Identify which cell holds the provided text, then report its (X, Y) central coordinate. 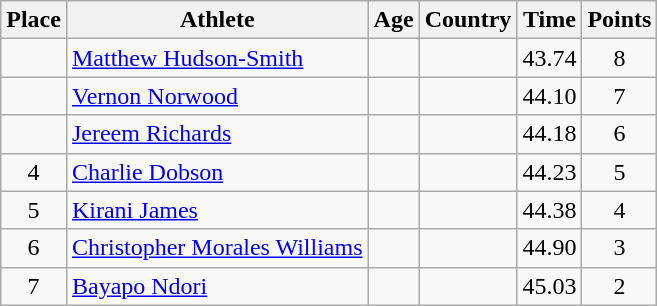
8 (620, 58)
Points (620, 20)
Age (394, 20)
45.03 (550, 286)
2 (620, 286)
Christopher Morales Williams (217, 248)
Country (468, 20)
Matthew Hudson-Smith (217, 58)
44.23 (550, 172)
Athlete (217, 20)
44.90 (550, 248)
Place (34, 20)
Bayapo Ndori (217, 286)
Kirani James (217, 210)
44.10 (550, 96)
3 (620, 248)
Charlie Dobson (217, 172)
Vernon Norwood (217, 96)
44.38 (550, 210)
Jereem Richards (217, 134)
Time (550, 20)
44.18 (550, 134)
43.74 (550, 58)
